Scan for the cell matching the given text and deliver its (X, Y) coordinate at center. 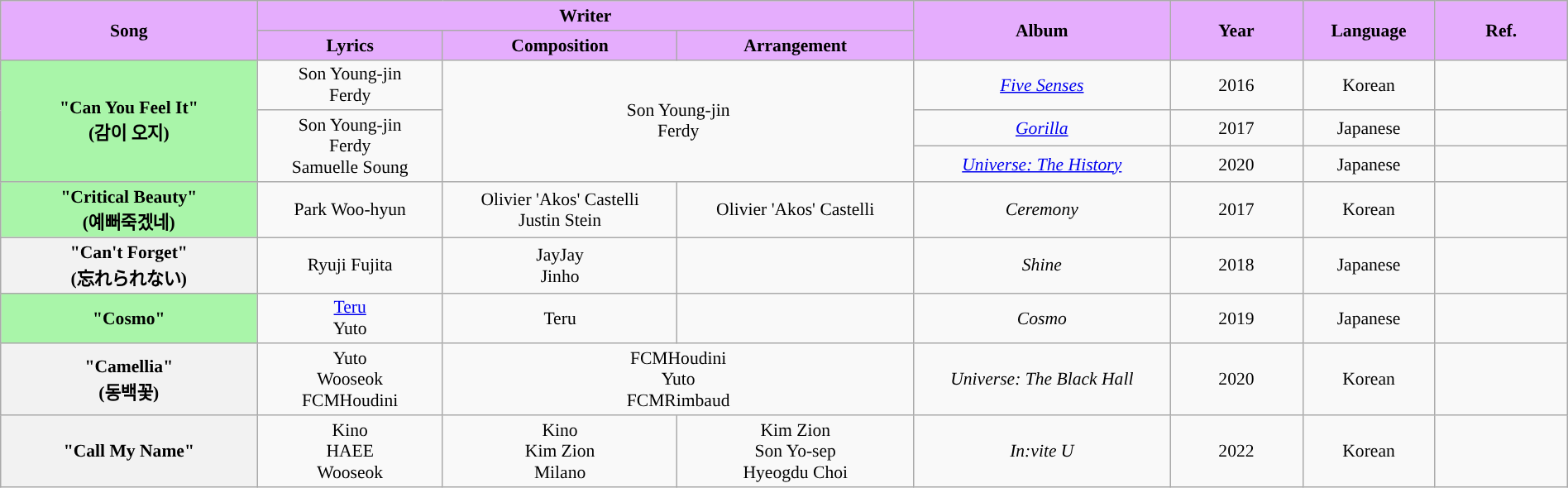
Ref. (1501, 30)
Five Senses (1042, 84)
Lyrics (351, 45)
2022 (1236, 452)
Olivier 'Akos' CastelliJustin Stein (559, 210)
"Call My Name" (129, 452)
2018 (1236, 265)
Album (1042, 30)
Writer (586, 16)
Composition (559, 45)
Universe: The History (1042, 164)
Olivier 'Akos' Castelli (796, 210)
JayJayJinho (559, 265)
Year (1236, 30)
Ceremony (1042, 210)
Shine (1042, 265)
Arrangement (796, 45)
Ryuji Fujita (351, 265)
In:vite U (1042, 452)
"Cosmo" (129, 318)
KinoHAEEWooseok (351, 452)
Language (1369, 30)
FCMHoudiniYutoFCMRimbaud (678, 379)
KinoKim ZionMilano (559, 452)
Son Young-jinFerdySamuelle Soung (351, 146)
Cosmo (1042, 318)
Kim ZionSon Yo-sepHyeogdu Choi (796, 452)
TeruYuto (351, 318)
"Critical Beauty" (예뻐죽겠네) (129, 210)
Song (129, 30)
Universe: The Black Hall (1042, 379)
2016 (1236, 84)
"Can You Feel It" (감이 오지) (129, 121)
"Camellia" (동백꽃) (129, 379)
YutoWooseokFCMHoudini (351, 379)
"Can't Forget" (忘れられない) (129, 265)
Park Woo-hyun (351, 210)
Gorilla (1042, 127)
2019 (1236, 318)
Teru (559, 318)
